Return [x, y] of the center of cell containing provided text 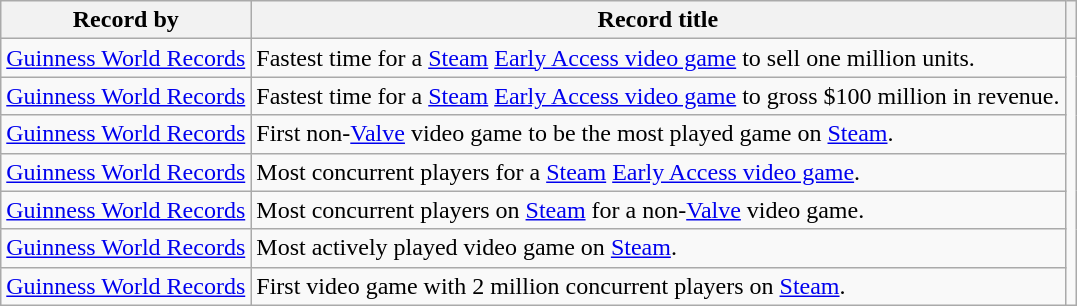
First video game with 2 million concurrent players on Steam. [658, 286]
First non-Valve video game to be the most played game on Steam. [658, 134]
Most concurrent players on Steam for a non-Valve video game. [658, 210]
Fastest time for a Steam Early Access video game to gross $100 million in revenue. [658, 96]
Most concurrent players for a Steam Early Access video game. [658, 172]
Record by [126, 20]
Fastest time for a Steam Early Access video game to sell one million units. [658, 58]
Most actively played video game on Steam. [658, 248]
Record title [658, 20]
